Extract the (x, y) coordinate from the center of the cell holding the provided text.  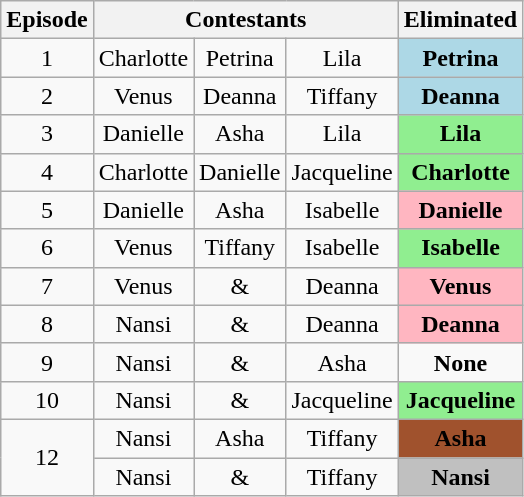
1 (47, 58)
7 (47, 286)
4 (47, 172)
Eliminated (460, 20)
12 (47, 457)
Contestants (246, 20)
9 (47, 362)
Episode (47, 20)
2 (47, 96)
None (460, 362)
10 (47, 400)
8 (47, 324)
6 (47, 248)
3 (47, 134)
5 (47, 210)
